Extract the [x, y] coordinate from the center of the cell holding the provided text.  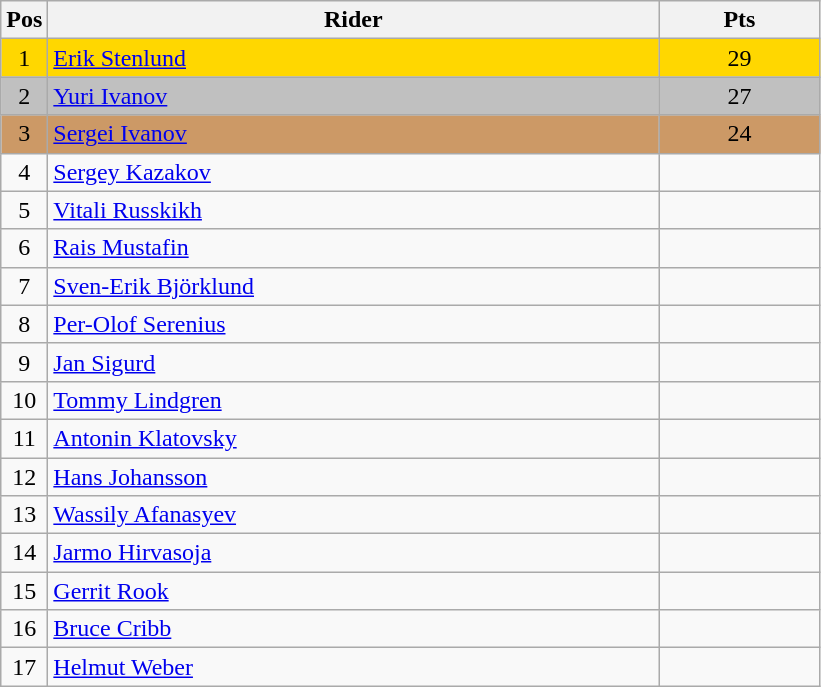
Wassily Afanasyev [354, 515]
Jan Sigurd [354, 362]
Rider [354, 20]
29 [740, 58]
Jarmo Hirvasoja [354, 553]
24 [740, 134]
Sergei Ivanov [354, 134]
14 [24, 553]
Tommy Lindgren [354, 400]
4 [24, 172]
10 [24, 400]
Rais Mustafin [354, 248]
Antonin Klatovsky [354, 438]
15 [24, 591]
Pts [740, 20]
Yuri Ivanov [354, 96]
11 [24, 438]
17 [24, 667]
3 [24, 134]
5 [24, 210]
13 [24, 515]
12 [24, 477]
27 [740, 96]
7 [24, 286]
Sven-Erik Björklund [354, 286]
Erik Stenlund [354, 58]
Pos [24, 20]
Hans Johansson [354, 477]
1 [24, 58]
9 [24, 362]
2 [24, 96]
8 [24, 324]
16 [24, 629]
6 [24, 248]
Helmut Weber [354, 667]
Per-Olof Serenius [354, 324]
Sergey Kazakov [354, 172]
Gerrit Rook [354, 591]
Vitali Russkikh [354, 210]
Bruce Cribb [354, 629]
